Extract the [x, y] coordinate from the center of the cell holding the provided text.  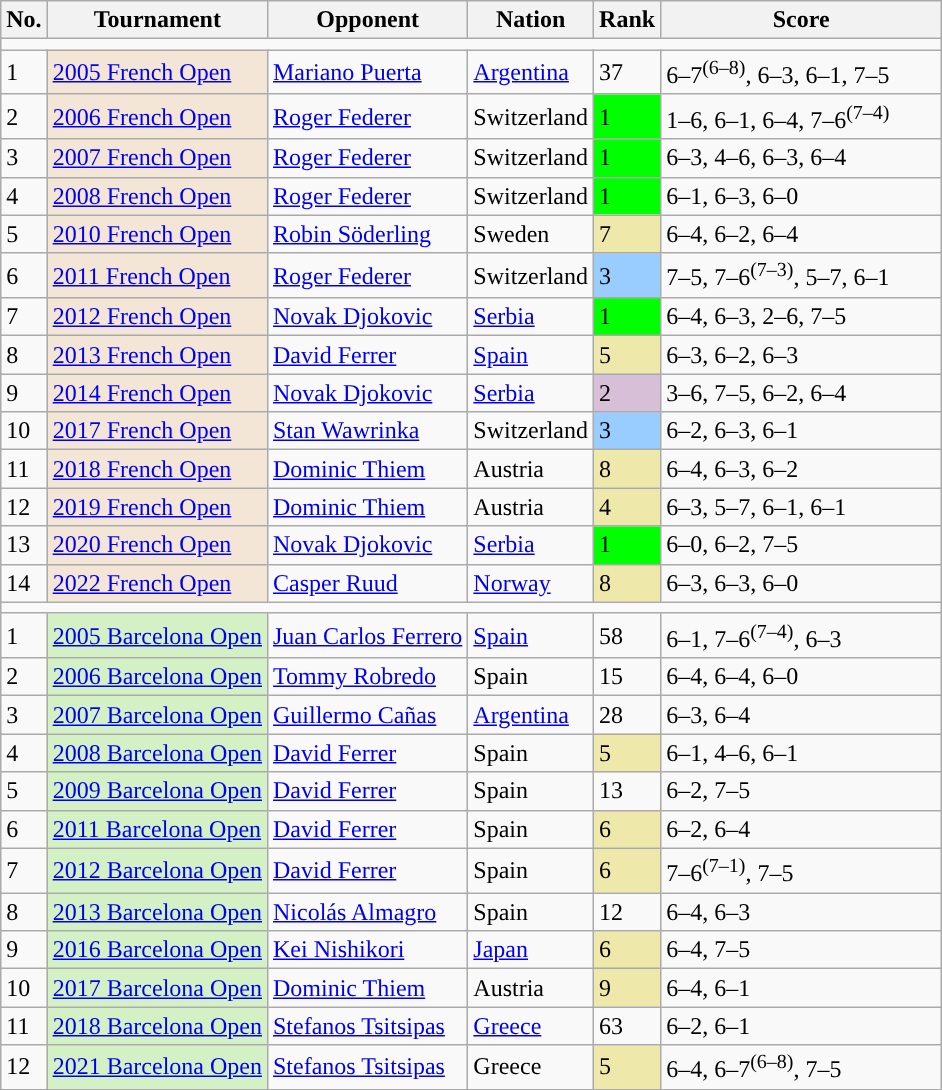
6–0, 6–2, 7–5 [802, 545]
6–3, 6–4 [802, 715]
6–4, 6–3, 2–6, 7–5 [802, 317]
2012 French Open [157, 317]
2018 Barcelona Open [157, 1026]
2008 French Open [157, 196]
Score [802, 20]
Robin Söderling [367, 234]
Juan Carlos Ferrero [367, 636]
Sweden [531, 234]
6–2, 6–3, 6–1 [802, 431]
6–4, 7–5 [802, 950]
2008 Barcelona Open [157, 753]
Tommy Robredo [367, 677]
2006 French Open [157, 116]
2017 Barcelona Open [157, 988]
6–4, 6–4, 6–0 [802, 677]
3–6, 7–5, 6–2, 6–4 [802, 393]
Mariano Puerta [367, 72]
2012 Barcelona Open [157, 870]
6–2, 7–5 [802, 791]
6–3, 6–3, 6–0 [802, 583]
1–6, 6–1, 6–4, 7–6(7–4) [802, 116]
2018 French Open [157, 469]
2010 French Open [157, 234]
6–7(6–8), 6–3, 6–1, 7–5 [802, 72]
2007 Barcelona Open [157, 715]
14 [24, 583]
6–3, 4–6, 6–3, 6–4 [802, 158]
2017 French Open [157, 431]
Guillermo Cañas [367, 715]
Japan [531, 950]
2020 French Open [157, 545]
6–4, 6–3 [802, 912]
37 [628, 72]
Casper Ruud [367, 583]
2011 French Open [157, 276]
6–4, 6–3, 6–2 [802, 469]
Tournament [157, 20]
Nation [531, 20]
2022 French Open [157, 583]
2006 Barcelona Open [157, 677]
63 [628, 1026]
6–1, 7–6(7–4), 6–3 [802, 636]
6–2, 6–1 [802, 1026]
Stan Wawrinka [367, 431]
6–3, 6–2, 6–3 [802, 355]
6–3, 5–7, 6–1, 6–1 [802, 507]
6–4, 6–1 [802, 988]
6–4, 6–2, 6–4 [802, 234]
No. [24, 20]
15 [628, 677]
6–4, 6–7(6–8), 7–5 [802, 1068]
Nicolás Almagro [367, 912]
Opponent [367, 20]
6–2, 6–4 [802, 829]
2016 Barcelona Open [157, 950]
28 [628, 715]
7–6(7–1), 7–5 [802, 870]
2021 Barcelona Open [157, 1068]
2005 French Open [157, 72]
2011 Barcelona Open [157, 829]
2014 French Open [157, 393]
2005 Barcelona Open [157, 636]
2007 French Open [157, 158]
2013 Barcelona Open [157, 912]
2009 Barcelona Open [157, 791]
6–1, 4–6, 6–1 [802, 753]
7–5, 7–6(7–3), 5–7, 6–1 [802, 276]
2019 French Open [157, 507]
2013 French Open [157, 355]
Norway [531, 583]
58 [628, 636]
6–1, 6–3, 6–0 [802, 196]
Kei Nishikori [367, 950]
Rank [628, 20]
